Pinpoint the cell where the given text exists, returning its (X, Y) midpoint coordinate. 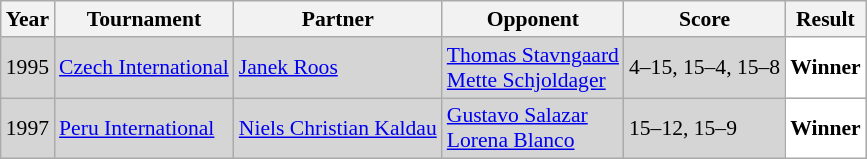
1995 (28, 68)
Score (704, 19)
Janek Roos (338, 68)
Thomas Stavngaard Mette Schjoldager (533, 68)
Tournament (144, 19)
Czech International (144, 68)
Gustavo Salazar Lorena Blanco (533, 128)
Niels Christian Kaldau (338, 128)
Partner (338, 19)
Result (826, 19)
Peru International (144, 128)
Year (28, 19)
Opponent (533, 19)
4–15, 15–4, 15–8 (704, 68)
1997 (28, 128)
15–12, 15–9 (704, 128)
